Output the (X, Y) coordinate of the center of the cell containing the given text.  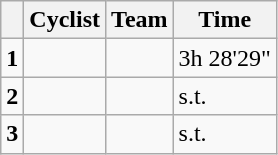
Cyclist (65, 20)
1 (12, 58)
3 (12, 134)
Time (224, 20)
3h 28'29" (224, 58)
Team (140, 20)
2 (12, 96)
